Scan for the cell matching the given text and deliver its [X, Y] coordinate at center. 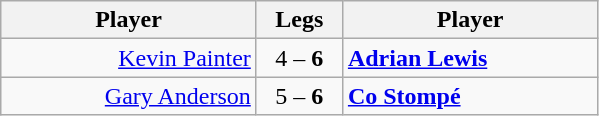
Co Stompé [470, 96]
Kevin Painter [129, 58]
Legs [299, 20]
Adrian Lewis [470, 58]
Gary Anderson [129, 96]
5 – 6 [299, 96]
4 – 6 [299, 58]
